Scan for the cell matching the given text and deliver its [X, Y] coordinate at center. 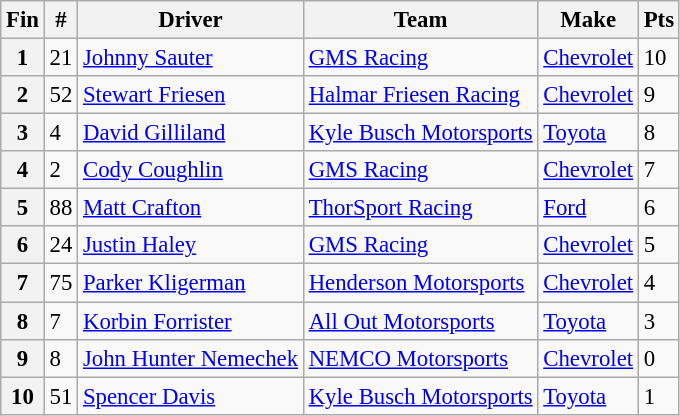
24 [60, 245]
52 [60, 95]
88 [60, 208]
Team [420, 20]
75 [60, 283]
Spencer Davis [191, 396]
21 [60, 58]
Korbin Forrister [191, 321]
51 [60, 396]
Justin Haley [191, 245]
Stewart Friesen [191, 95]
Johnny Sauter [191, 58]
NEMCO Motorsports [420, 358]
Parker Kligerman [191, 283]
Cody Coughlin [191, 170]
Matt Crafton [191, 208]
ThorSport Racing [420, 208]
Pts [658, 20]
Driver [191, 20]
All Out Motorsports [420, 321]
Halmar Friesen Racing [420, 95]
0 [658, 358]
# [60, 20]
David Gilliland [191, 133]
Fin [23, 20]
Ford [588, 208]
John Hunter Nemechek [191, 358]
Henderson Motorsports [420, 283]
Make [588, 20]
